Scan for the cell matching the given text and deliver its [x, y] coordinate at center. 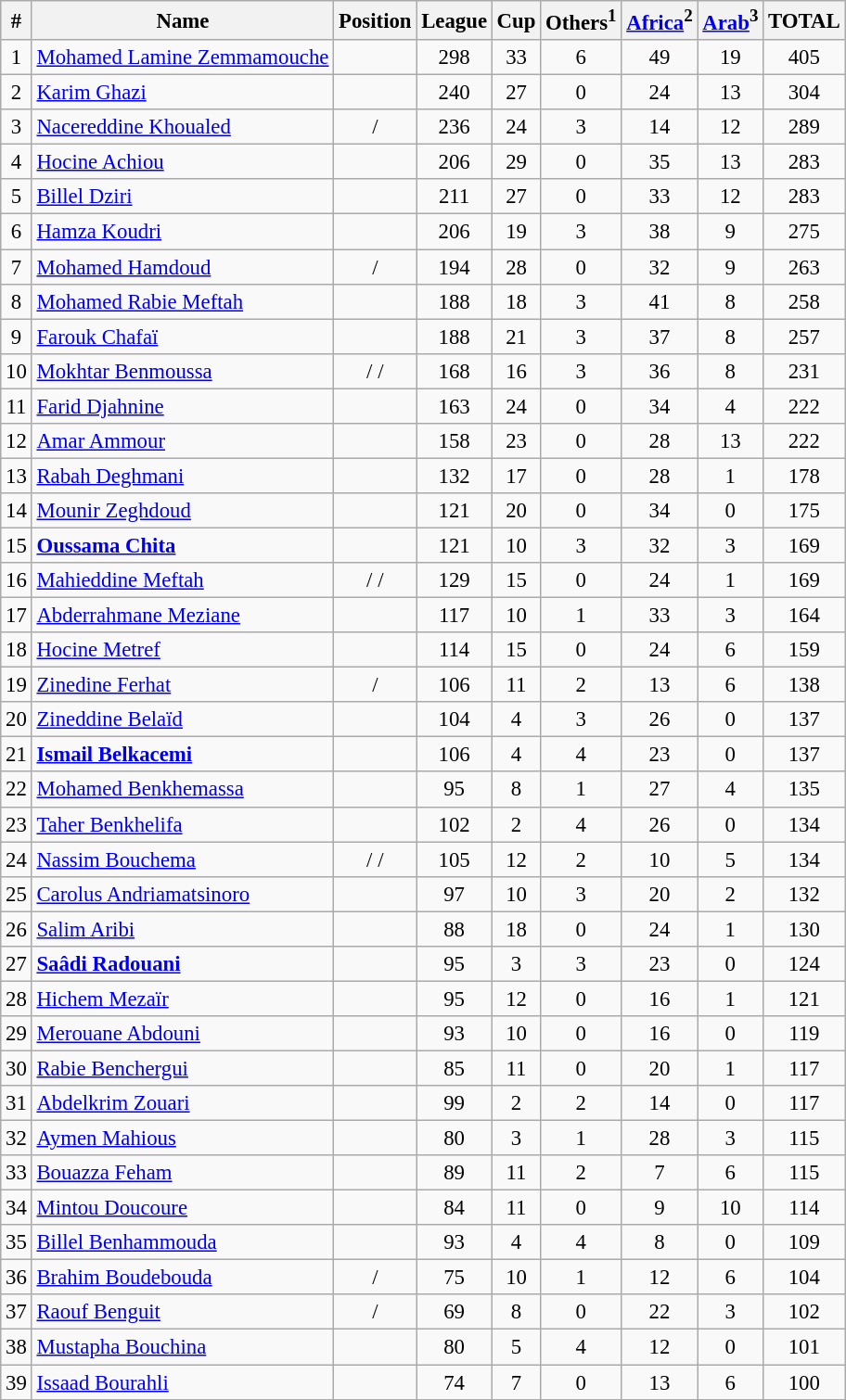
25 [17, 894]
Saâdi Radouani [183, 964]
Name [183, 20]
69 [455, 1312]
Taher Benkhelifa [183, 824]
97 [455, 894]
124 [804, 964]
Africa2 [660, 20]
129 [455, 580]
275 [804, 232]
119 [804, 1034]
240 [455, 93]
Nassim Bouchema [183, 859]
Rabah Deghmani [183, 476]
Hichem Mezaïr [183, 999]
105 [455, 859]
175 [804, 511]
# [17, 20]
Oussama Chita [183, 545]
30 [17, 1068]
Farid Djahnine [183, 406]
39 [17, 1382]
49 [660, 57]
236 [455, 127]
Cup [516, 20]
168 [455, 371]
TOTAL [804, 20]
Brahim Boudebouda [183, 1278]
100 [804, 1382]
Others1 [581, 20]
75 [455, 1278]
178 [804, 476]
Amar Ammour [183, 441]
Rabie Benchergui [183, 1068]
Mustapha Bouchina [183, 1347]
Carolus Andriamatsinoro [183, 894]
Farouk Chafaï [183, 337]
159 [804, 650]
Mokhtar Benmoussa [183, 371]
Abderrahmane Meziane [183, 616]
257 [804, 337]
Zinedine Ferhat [183, 685]
Abdelkrim Zouari [183, 1103]
Mohamed Hamdoud [183, 267]
Karim Ghazi [183, 93]
99 [455, 1103]
88 [455, 929]
211 [455, 197]
Mahieddine Meftah [183, 580]
158 [455, 441]
258 [804, 301]
138 [804, 685]
Mounir Zeghdoud [183, 511]
31 [17, 1103]
101 [804, 1347]
163 [455, 406]
Hocine Metref [183, 650]
298 [455, 57]
109 [804, 1242]
304 [804, 93]
Mintou Doucoure [183, 1208]
Zineddine Belaïd [183, 719]
289 [804, 127]
Nacereddine Khoualed [183, 127]
Hamza Koudri [183, 232]
Arab3 [731, 20]
Salim Aribi [183, 929]
Issaad Bourahli [183, 1382]
85 [455, 1068]
League [455, 20]
Billel Benhammouda [183, 1242]
Hocine Achiou [183, 162]
164 [804, 616]
Bouazza Feham [183, 1173]
Raouf Benguit [183, 1312]
Ismail Belkacemi [183, 755]
405 [804, 57]
Billel Dziri [183, 197]
130 [804, 929]
41 [660, 301]
Position [375, 20]
Merouane Abdouni [183, 1034]
Mohamed Rabie Meftah [183, 301]
84 [455, 1208]
Mohamed Benkhemassa [183, 790]
135 [804, 790]
Mohamed Lamine Zemmamouche [183, 57]
194 [455, 267]
231 [804, 371]
74 [455, 1382]
89 [455, 1173]
Aymen Mahious [183, 1139]
263 [804, 267]
